Provide the (X, Y) coordinate of the cell's center where the given text is located.  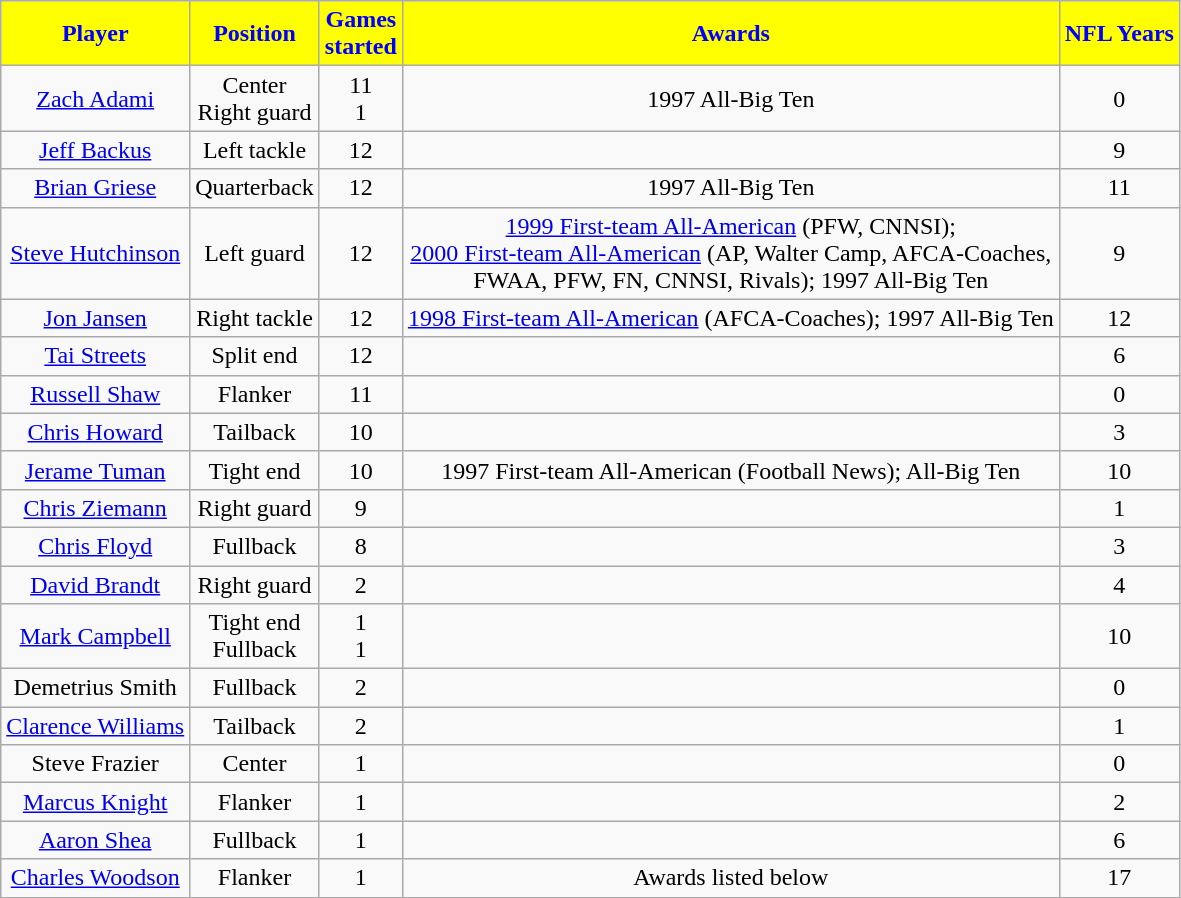
Center (255, 764)
Awards (730, 34)
Right tackle (255, 318)
Gamesstarted (360, 34)
Player (96, 34)
Position (255, 34)
Left guard (255, 253)
Demetrius Smith (96, 688)
Split end (255, 356)
Jerame Tuman (96, 470)
Mark Campbell (96, 636)
17 (1119, 878)
Jeff Backus (96, 150)
4 (1119, 585)
Steve Hutchinson (96, 253)
Russell Shaw (96, 394)
Tight endFullback (255, 636)
Chris Floyd (96, 546)
David Brandt (96, 585)
Aaron Shea (96, 840)
Jon Jansen (96, 318)
8 (360, 546)
Zach Adami (96, 98)
1998 First-team All-American (AFCA-Coaches); 1997 All-Big Ten (730, 318)
111 (360, 98)
Charles Woodson (96, 878)
Steve Frazier (96, 764)
Tight end (255, 470)
Chris Howard (96, 432)
Tai Streets (96, 356)
NFL Years (1119, 34)
Brian Griese (96, 188)
Left tackle (255, 150)
Chris Ziemann (96, 508)
Clarence Williams (96, 726)
Awards listed below (730, 878)
Marcus Knight (96, 802)
Quarterback (255, 188)
1997 First-team All-American (Football News); All-Big Ten (730, 470)
CenterRight guard (255, 98)
